Provide the (x, y) coordinate of the cell's center where the given text is located.  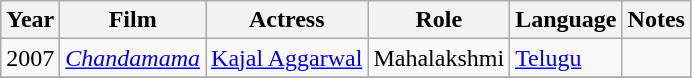
Actress (287, 20)
2007 (30, 58)
Language (566, 20)
Kajal Aggarwal (287, 58)
Role (439, 20)
Telugu (566, 58)
Year (30, 20)
Chandamama (133, 58)
Film (133, 20)
Mahalakshmi (439, 58)
Notes (656, 20)
